Identify which cell holds the provided text, then report its [x, y] central coordinate. 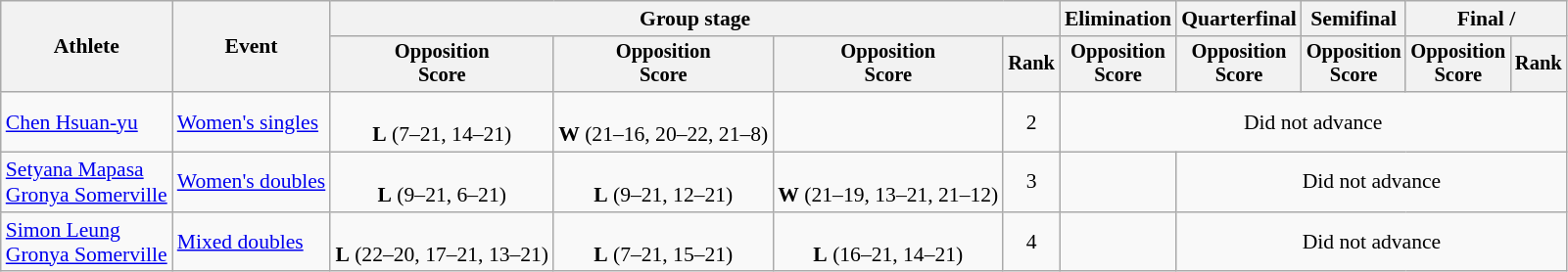
4 [1031, 243]
Event [252, 47]
Setyana MapasaGronya Somerville [86, 182]
L (16–21, 14–21) [887, 243]
Women's doubles [252, 182]
L (7–21, 15–21) [663, 243]
L (7–21, 14–21) [442, 121]
3 [1031, 182]
Final / [1486, 19]
Semifinal [1354, 19]
Chen Hsuan-yu [86, 121]
L (9–21, 6–21) [442, 182]
Quarterfinal [1239, 19]
Women's singles [252, 121]
Elimination [1118, 19]
Mixed doubles [252, 243]
2 [1031, 121]
L (22–20, 17–21, 13–21) [442, 243]
Athlete [86, 47]
Simon LeungGronya Somerville [86, 243]
W (21–16, 20–22, 21–8) [663, 121]
L (9–21, 12–21) [663, 182]
Group stage [695, 19]
W (21–19, 13–21, 21–12) [887, 182]
